Locate the cell with the specified text and output its (X, Y) center coordinate. 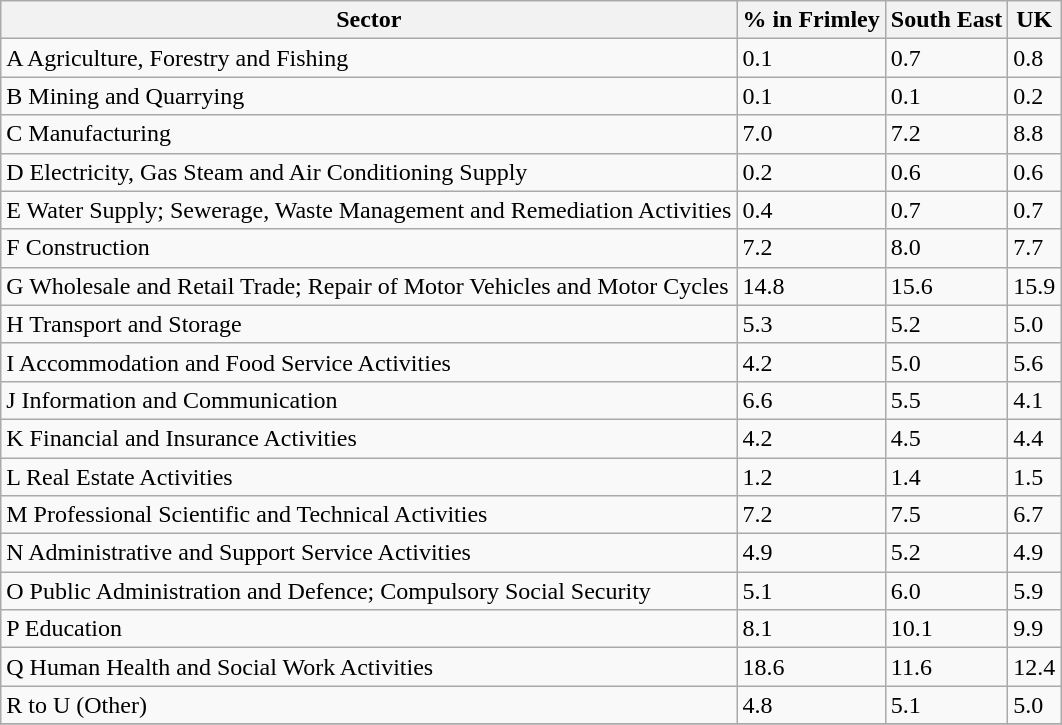
K Financial and Insurance Activities (369, 438)
5.5 (946, 400)
15.9 (1034, 286)
N Administrative and Support Service Activities (369, 553)
11.6 (946, 667)
% in Frimley (811, 20)
7.0 (811, 134)
7.7 (1034, 248)
18.6 (811, 667)
E Water Supply; Sewerage, Waste Management and Remediation Activities (369, 210)
L Real Estate Activities (369, 477)
B Mining and Quarrying (369, 96)
14.8 (811, 286)
D Electricity, Gas Steam and Air Conditioning Supply (369, 172)
1.2 (811, 477)
O Public Administration and Defence; Compulsory Social Security (369, 591)
R to U (Other) (369, 705)
C Manufacturing (369, 134)
South East (946, 20)
6.6 (811, 400)
6.0 (946, 591)
H Transport and Storage (369, 324)
5.9 (1034, 591)
0.8 (1034, 58)
I Accommodation and Food Service Activities (369, 362)
M Professional Scientific and Technical Activities (369, 515)
G Wholesale and Retail Trade; Repair of Motor Vehicles and Motor Cycles (369, 286)
UK (1034, 20)
15.6 (946, 286)
Q Human Health and Social Work Activities (369, 667)
4.5 (946, 438)
F Construction (369, 248)
4.8 (811, 705)
8.0 (946, 248)
J Information and Communication (369, 400)
4.1 (1034, 400)
1.4 (946, 477)
9.9 (1034, 629)
5.6 (1034, 362)
0.4 (811, 210)
10.1 (946, 629)
5.3 (811, 324)
6.7 (1034, 515)
Sector (369, 20)
7.5 (946, 515)
1.5 (1034, 477)
12.4 (1034, 667)
A Agriculture, Forestry and Fishing (369, 58)
8.8 (1034, 134)
P Education (369, 629)
8.1 (811, 629)
4.4 (1034, 438)
